Provide the (X, Y) coordinate of the cell's center where the given text is located.  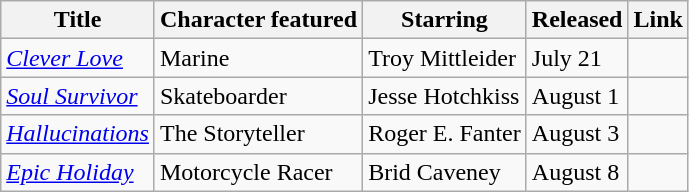
July 21 (577, 58)
August 3 (577, 134)
Soul Survivor (78, 96)
Clever Love (78, 58)
Motorcycle Racer (258, 172)
The Storyteller (258, 134)
Released (577, 20)
Jesse Hotchkiss (445, 96)
Epic Holiday (78, 172)
Brid Caveney (445, 172)
Starring (445, 20)
Link (658, 20)
Troy Mittleider (445, 58)
Hallucinations (78, 134)
Character featured (258, 20)
Roger E. Fanter (445, 134)
August 1 (577, 96)
Skateboarder (258, 96)
Title (78, 20)
August 8 (577, 172)
Marine (258, 58)
